Find where the given text appears and provide that cell's center as [X, Y] coordinate. 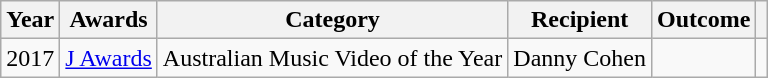
2017 [30, 58]
J Awards [109, 58]
Australian Music Video of the Year [332, 58]
Outcome [704, 20]
Awards [109, 20]
Danny Cohen [580, 58]
Year [30, 20]
Recipient [580, 20]
Category [332, 20]
